Extract the [x, y] coordinate from the center of the cell holding the provided text.  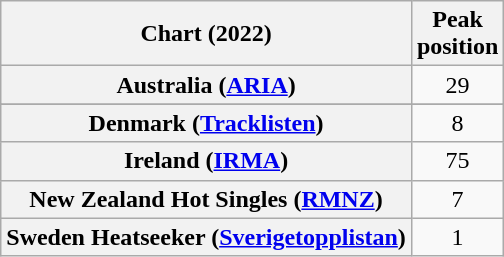
Australia (ARIA) [206, 85]
7 [457, 199]
Denmark (Tracklisten) [206, 123]
New Zealand Hot Singles (RMNZ) [206, 199]
8 [457, 123]
Chart (2022) [206, 34]
29 [457, 85]
Peakposition [457, 34]
75 [457, 161]
Ireland (IRMA) [206, 161]
Sweden Heatseeker (Sverigetopplistan) [206, 237]
1 [457, 237]
